Search for the cell housing the specified text and yield its (X, Y) center coordinate. 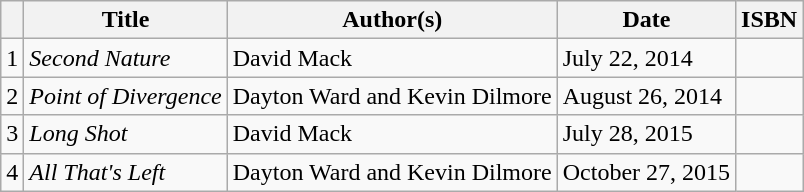
Date (646, 20)
Title (126, 20)
Long Shot (126, 134)
August 26, 2014 (646, 96)
October 27, 2015 (646, 172)
All That's Left (126, 172)
Second Nature (126, 58)
ISBN (770, 20)
Author(s) (392, 20)
Point of Divergence (126, 96)
1 (12, 58)
July 28, 2015 (646, 134)
2 (12, 96)
4 (12, 172)
3 (12, 134)
July 22, 2014 (646, 58)
